Extract the [X, Y] coordinate from the center of the cell holding the provided text.  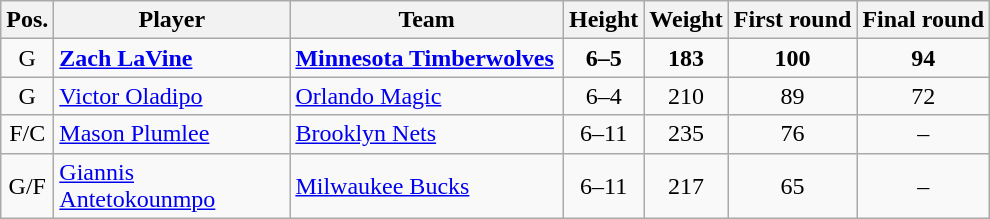
Victor Oladipo [172, 96]
6–4 [603, 96]
Zach LaVine [172, 58]
Height [603, 20]
Minnesota Timberwolves [427, 58]
65 [792, 186]
210 [686, 96]
235 [686, 134]
94 [924, 58]
Team [427, 20]
Orlando Magic [427, 96]
217 [686, 186]
G/F [28, 186]
6–5 [603, 58]
100 [792, 58]
Player [172, 20]
76 [792, 134]
Weight [686, 20]
Milwaukee Bucks [427, 186]
183 [686, 58]
Mason Plumlee [172, 134]
89 [792, 96]
72 [924, 96]
F/C [28, 134]
Final round [924, 20]
Pos. [28, 20]
Giannis Antetokounmpo [172, 186]
Brooklyn Nets [427, 134]
First round [792, 20]
